Scan for the cell matching the given text and deliver its (X, Y) coordinate at center. 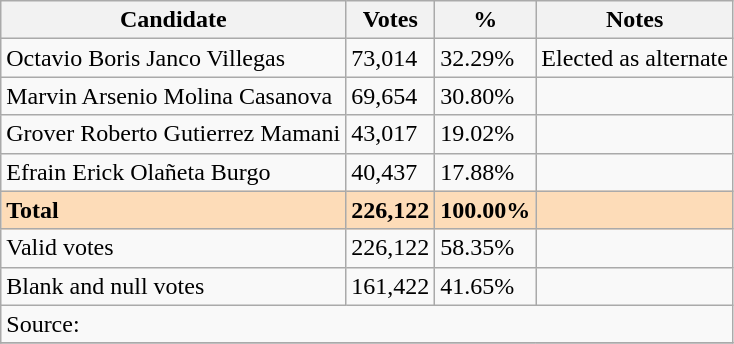
Marvin Arsenio Molina Casanova (174, 96)
Votes (390, 20)
% (486, 20)
Octavio Boris Janco Villegas (174, 58)
32.29% (486, 58)
Elected as alternate (635, 58)
Valid votes (174, 248)
41.65% (486, 286)
100.00% (486, 210)
43,017 (390, 134)
19.02% (486, 134)
Source: (368, 324)
Total (174, 210)
Grover Roberto Gutierrez Mamani (174, 134)
30.80% (486, 96)
17.88% (486, 172)
73,014 (390, 58)
58.35% (486, 248)
161,422 (390, 286)
Notes (635, 20)
69,654 (390, 96)
Blank and null votes (174, 286)
Candidate (174, 20)
40,437 (390, 172)
Efrain Erick Olañeta Burgo (174, 172)
